Return the [x, y] coordinate for the center point of the cell that contains the specified text.  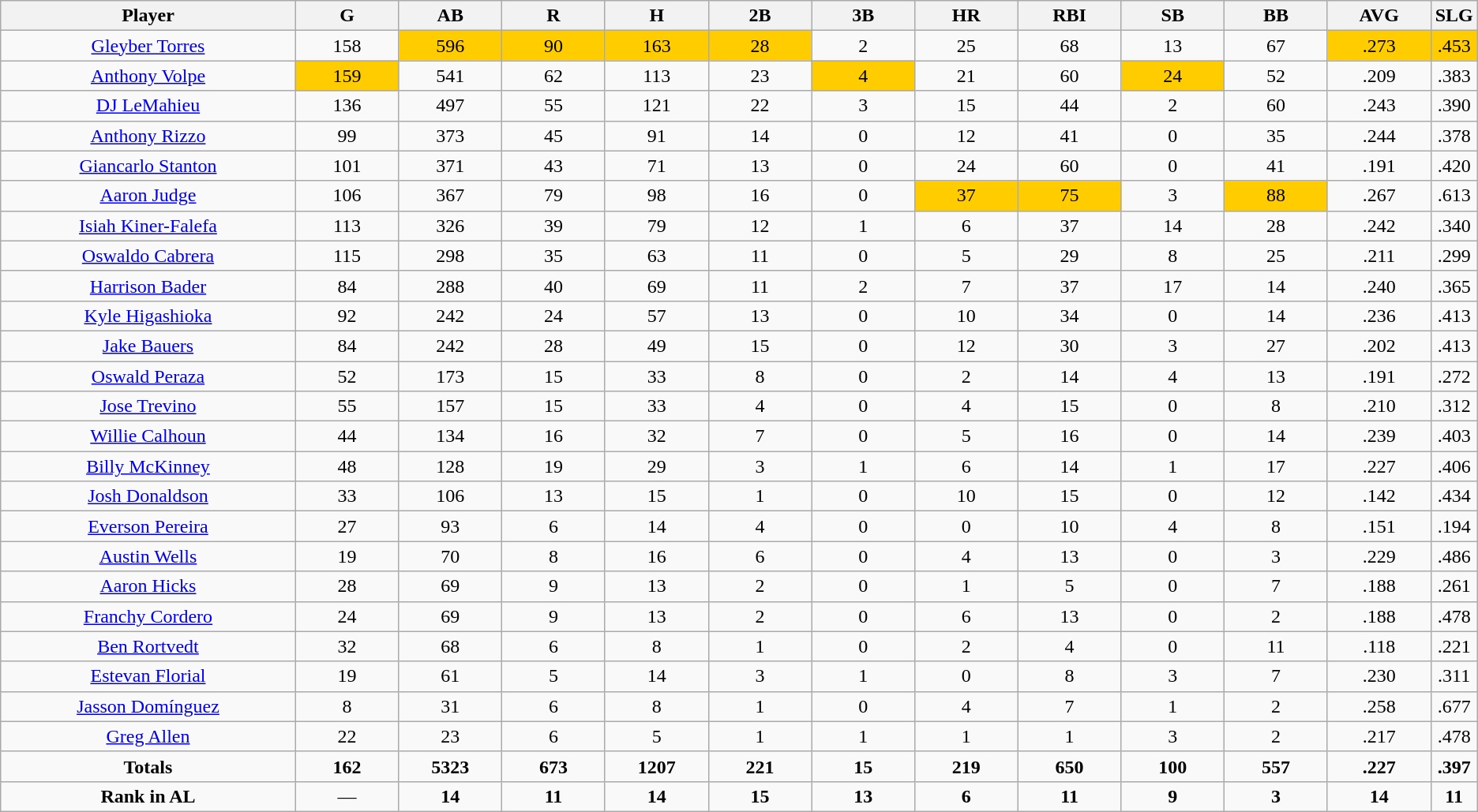
.229 [1379, 556]
.118 [1379, 646]
Oswaldo Cabrera [148, 256]
H [657, 16]
373 [450, 136]
Aaron Judge [148, 196]
91 [657, 136]
.365 [1454, 286]
Kyle Higashioka [148, 316]
158 [347, 46]
Rank in AL [148, 796]
.151 [1379, 526]
.613 [1454, 196]
BB [1276, 16]
371 [450, 166]
.340 [1454, 226]
541 [450, 76]
157 [450, 406]
63 [657, 256]
Gleyber Torres [148, 46]
.211 [1379, 256]
45 [554, 136]
100 [1173, 766]
.299 [1454, 256]
67 [1276, 46]
DJ LeMahieu [148, 106]
Greg Allen [148, 736]
.236 [1379, 316]
61 [450, 676]
.406 [1454, 466]
650 [1069, 766]
AVG [1379, 16]
62 [554, 76]
.258 [1379, 706]
Oswald Peraza [148, 376]
Willie Calhoun [148, 436]
367 [450, 196]
.242 [1379, 226]
159 [347, 76]
Franchy Cordero [148, 616]
92 [347, 316]
Player [148, 16]
Anthony Rizzo [148, 136]
.142 [1379, 496]
101 [347, 166]
221 [760, 766]
.261 [1454, 586]
Billy McKinney [148, 466]
162 [347, 766]
48 [347, 466]
121 [657, 106]
136 [347, 106]
.240 [1379, 286]
.312 [1454, 406]
Giancarlo Stanton [148, 166]
.397 [1454, 766]
49 [657, 346]
.486 [1454, 556]
39 [554, 226]
.194 [1454, 526]
163 [657, 46]
90 [554, 46]
Ben Rortvedt [148, 646]
.383 [1454, 76]
.434 [1454, 496]
596 [450, 46]
5323 [450, 766]
.267 [1379, 196]
.390 [1454, 106]
Austin Wells [148, 556]
.378 [1454, 136]
21 [966, 76]
.403 [1454, 436]
HR [966, 16]
93 [450, 526]
.453 [1454, 46]
.202 [1379, 346]
.244 [1379, 136]
173 [450, 376]
1207 [657, 766]
.311 [1454, 676]
.243 [1379, 106]
288 [450, 286]
99 [347, 136]
115 [347, 256]
— [347, 796]
.677 [1454, 706]
Anthony Volpe [148, 76]
G [347, 16]
SLG [1454, 16]
.239 [1379, 436]
Aaron Hicks [148, 586]
326 [450, 226]
.217 [1379, 736]
88 [1276, 196]
557 [1276, 766]
Totals [148, 766]
134 [450, 436]
40 [554, 286]
RBI [1069, 16]
98 [657, 196]
AB [450, 16]
SB [1173, 16]
Harrison Bader [148, 286]
Jake Bauers [148, 346]
.273 [1379, 46]
298 [450, 256]
R [554, 16]
30 [1069, 346]
Josh Donaldson [148, 496]
.272 [1454, 376]
673 [554, 766]
.209 [1379, 76]
.221 [1454, 646]
71 [657, 166]
75 [1069, 196]
34 [1069, 316]
128 [450, 466]
43 [554, 166]
Everson Pereira [148, 526]
3B [864, 16]
Isiah Kiner-Falefa [148, 226]
Jose Trevino [148, 406]
70 [450, 556]
219 [966, 766]
Estevan Florial [148, 676]
57 [657, 316]
.420 [1454, 166]
Jasson Domínguez [148, 706]
.230 [1379, 676]
2B [760, 16]
31 [450, 706]
497 [450, 106]
.210 [1379, 406]
